Search for the cell housing the specified text and yield its (X, Y) center coordinate. 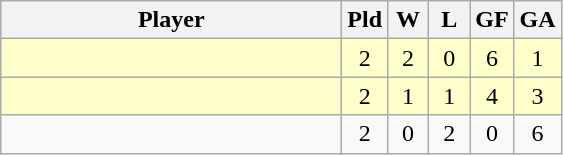
Player (172, 20)
3 (538, 96)
GF (492, 20)
4 (492, 96)
GA (538, 20)
Pld (365, 20)
W (408, 20)
L (450, 20)
